Scan for the cell matching the given text and deliver its [X, Y] coordinate at center. 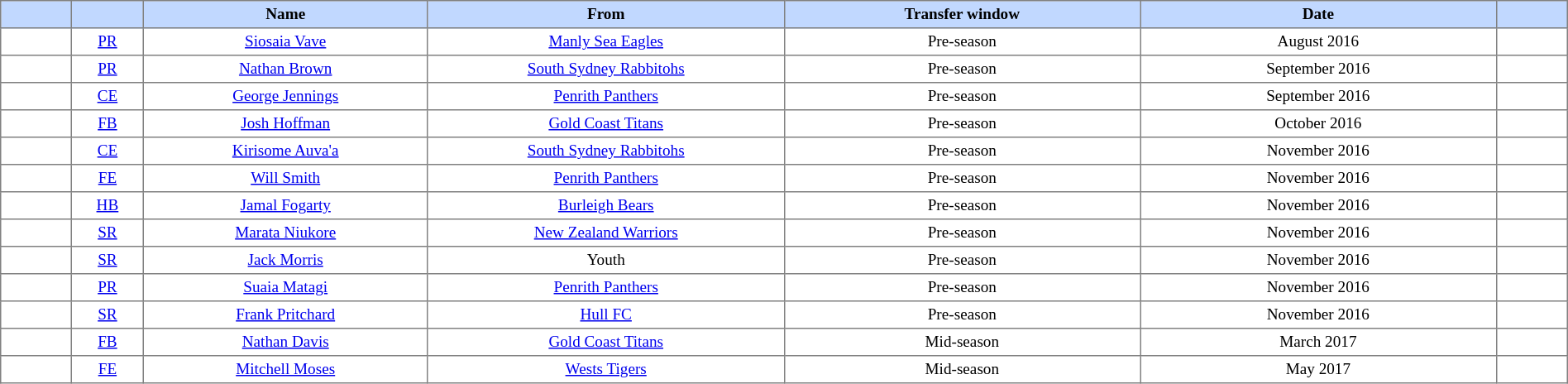
Suaia Matagi [285, 288]
Nathan Brown [285, 70]
October 2016 [1318, 124]
August 2016 [1318, 41]
Josh Hoffman [285, 124]
Manly Sea Eagles [605, 41]
Jack Morris [285, 260]
Wests Tigers [605, 369]
From [605, 15]
George Jennings [285, 96]
HB [108, 205]
Nathan Davis [285, 343]
Jamal Fogarty [285, 205]
Transfer window [963, 15]
Kirisome Auva'a [285, 151]
Hull FC [605, 314]
Name [285, 15]
March 2017 [1318, 343]
Frank Pritchard [285, 314]
Burleigh Bears [605, 205]
New Zealand Warriors [605, 233]
Will Smith [285, 179]
Siosaia Vave [285, 41]
Youth [605, 260]
May 2017 [1318, 369]
Mitchell Moses [285, 369]
Marata Niukore [285, 233]
Date [1318, 15]
